Return the [x, y] coordinate for the center point of the cell that contains the specified text.  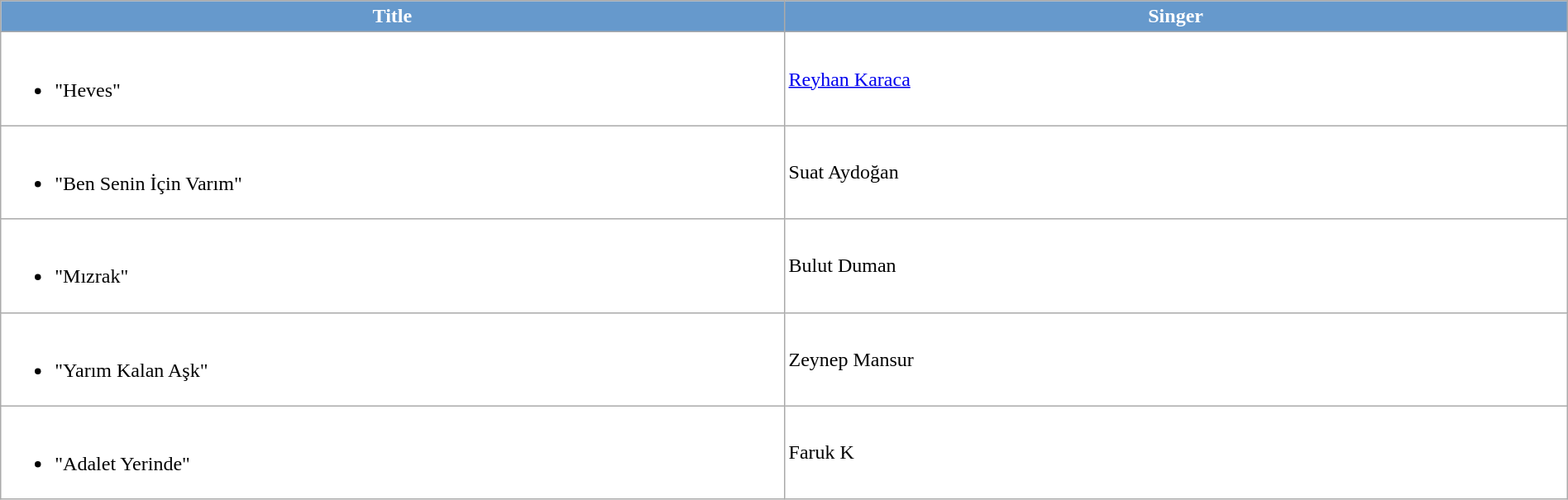
"Mızrak" [392, 266]
"Yarım Kalan Aşk" [392, 359]
"Ben Senin İçin Varım" [392, 172]
"Heves" [392, 79]
Bulut Duman [1176, 266]
Zeynep Mansur [1176, 359]
Faruk K [1176, 453]
Singer [1176, 17]
Suat Aydoğan [1176, 172]
Reyhan Karaca [1176, 79]
"Adalet Yerinde" [392, 453]
Title [392, 17]
